Locate the cell with the specified text and output its (x, y) center coordinate. 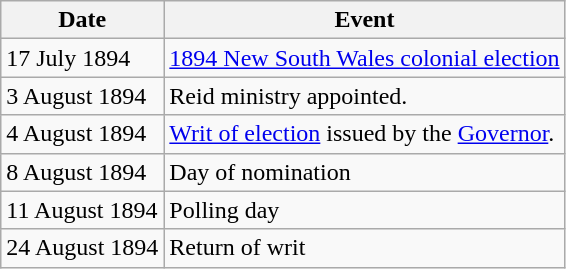
Reid ministry appointed. (364, 96)
Date (82, 20)
8 August 1894 (82, 172)
Polling day (364, 210)
Return of writ (364, 248)
Day of nomination (364, 172)
Writ of election issued by the Governor. (364, 134)
1894 New South Wales colonial election (364, 58)
17 July 1894 (82, 58)
Event (364, 20)
3 August 1894 (82, 96)
11 August 1894 (82, 210)
4 August 1894 (82, 134)
24 August 1894 (82, 248)
